For the text-containing cell, return its midpoint in (X, Y) coordinate format. 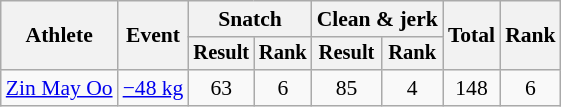
Snatch (250, 19)
Athlete (60, 36)
−48 kg (154, 88)
Event (154, 36)
148 (472, 88)
4 (412, 88)
63 (221, 88)
Zin May Oo (60, 88)
85 (347, 88)
Total (472, 36)
Clean & jerk (378, 19)
